Capture the cell that displays the provided text and extract its [x, y] central coordinate. 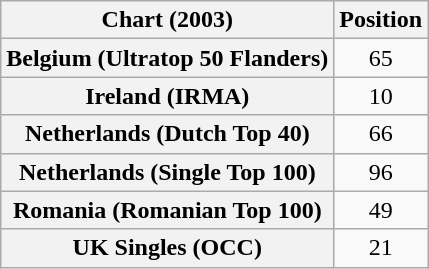
65 [381, 58]
Belgium (Ultratop 50 Flanders) [168, 58]
49 [381, 210]
Netherlands (Single Top 100) [168, 172]
Chart (2003) [168, 20]
Ireland (IRMA) [168, 96]
66 [381, 134]
10 [381, 96]
21 [381, 248]
Position [381, 20]
Romania (Romanian Top 100) [168, 210]
UK Singles (OCC) [168, 248]
Netherlands (Dutch Top 40) [168, 134]
96 [381, 172]
